Capture the cell that displays the provided text and extract its (x, y) central coordinate. 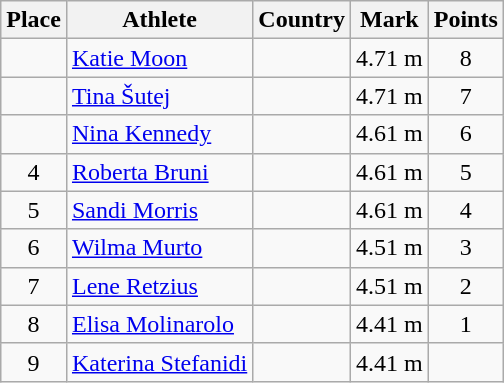
Country (302, 20)
Wilma Murto (159, 248)
Katerina Stefanidi (159, 362)
Roberta Bruni (159, 172)
Points (466, 20)
2 (466, 286)
Tina Šutej (159, 96)
9 (34, 362)
Mark (390, 20)
1 (466, 324)
Athlete (159, 20)
Place (34, 20)
Sandi Morris (159, 210)
3 (466, 248)
Nina Kennedy (159, 134)
Lene Retzius (159, 286)
Elisa Molinarolo (159, 324)
Katie Moon (159, 58)
